From the cell containing the given text, extract its center point as (x, y) coordinate. 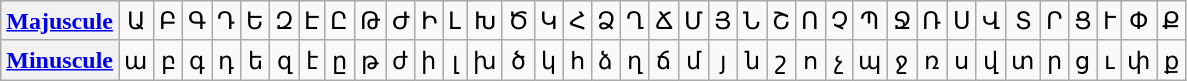
ղ (634, 60)
Ռ (932, 21)
ը (340, 60)
Ց (1082, 21)
Շ (782, 21)
գ (198, 60)
ց (1082, 60)
կ (548, 60)
Յ (724, 21)
ճ (664, 60)
Գ (198, 21)
է (312, 60)
լ (456, 60)
ծ (518, 60)
ս (962, 60)
Տ (1022, 21)
ջ (902, 60)
շ (782, 60)
Հ (577, 21)
Ձ (606, 21)
Չ (839, 21)
Է (312, 21)
Զ (284, 21)
Ք (1172, 21)
ա (136, 60)
Ծ (518, 21)
ն (752, 60)
Թ (370, 21)
Մ (694, 21)
խ (484, 60)
հ (577, 60)
Դ (226, 21)
Ը (340, 21)
Majuscule (60, 21)
յ (724, 60)
Minuscule (60, 60)
փ (1140, 60)
Փ (1140, 21)
Ւ (1110, 21)
Վ (990, 21)
Ժ (400, 21)
բ (168, 60)
ռ (932, 60)
Ջ (902, 21)
ի (429, 60)
Ր (1054, 21)
Բ (168, 21)
Ա (136, 21)
Լ (456, 21)
չ (839, 60)
Ս (962, 21)
ւ (1110, 60)
Կ (548, 21)
թ (370, 60)
Ճ (664, 21)
դ (226, 60)
Ն (752, 21)
վ (990, 60)
Ե (256, 21)
պ (870, 60)
Ո (810, 21)
զ (284, 60)
ժ (400, 60)
ր (1054, 60)
Ի (429, 21)
ձ (606, 60)
մ (694, 60)
ե (256, 60)
տ (1022, 60)
ո (810, 60)
ք (1172, 60)
Պ (870, 21)
Խ (484, 21)
Ղ (634, 21)
